Capture the cell that displays the provided text and extract its (x, y) central coordinate. 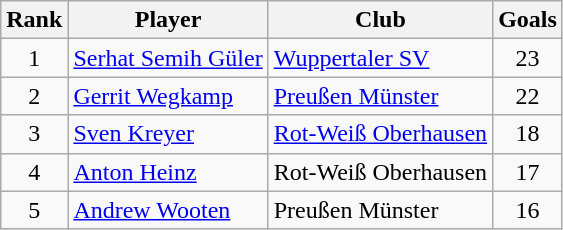
17 (528, 172)
23 (528, 58)
5 (34, 210)
2 (34, 96)
18 (528, 134)
Wuppertaler SV (380, 58)
Goals (528, 20)
1 (34, 58)
Rank (34, 20)
Club (380, 20)
Player (168, 20)
22 (528, 96)
Sven Kreyer (168, 134)
3 (34, 134)
Anton Heinz (168, 172)
16 (528, 210)
Andrew Wooten (168, 210)
Serhat Semih Güler (168, 58)
4 (34, 172)
Gerrit Wegkamp (168, 96)
